Find where the given text appears and provide that cell's center as (X, Y) coordinate. 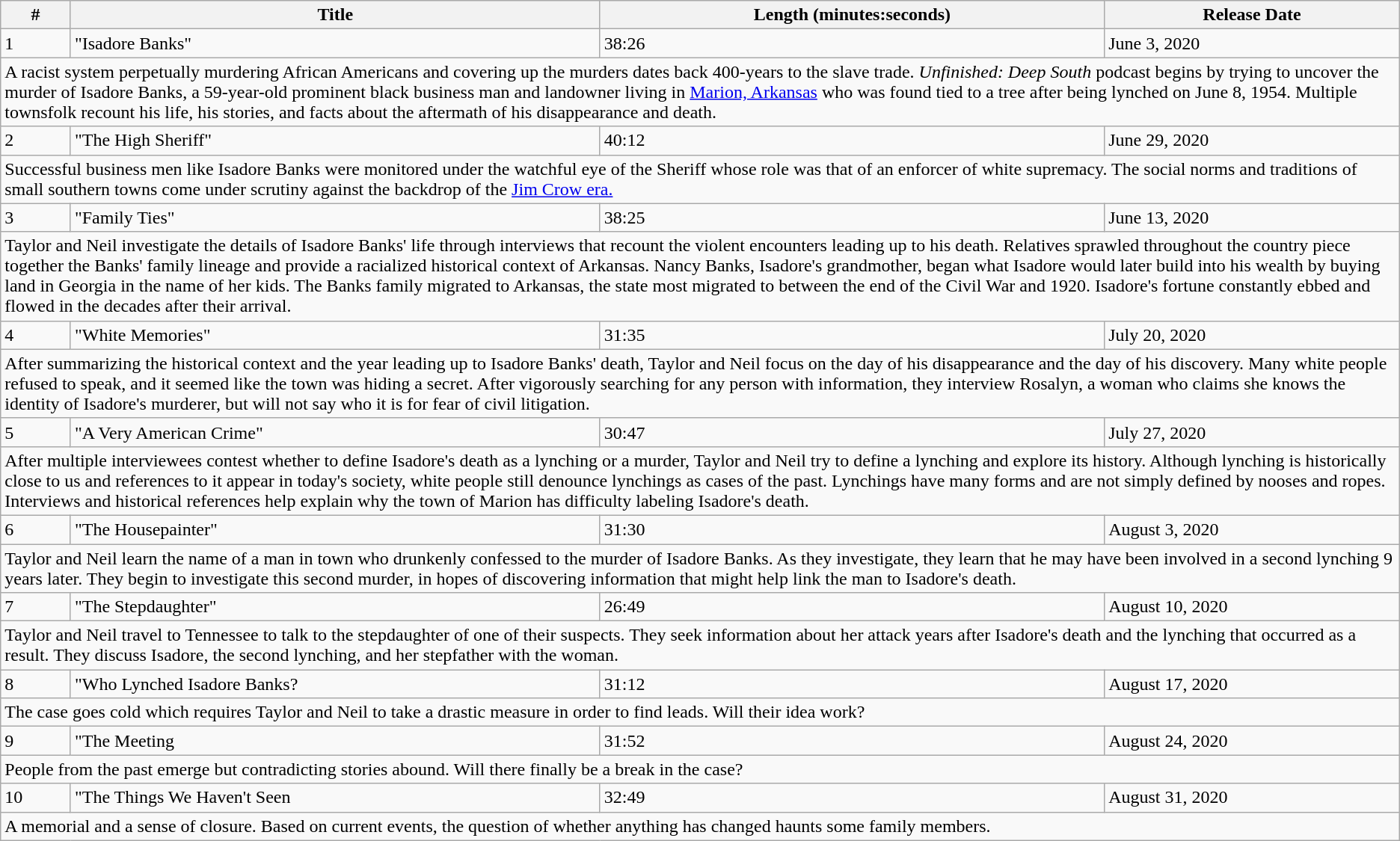
Release Date (1252, 15)
"The Things We Haven't Seen (335, 798)
August 10, 2020 (1252, 607)
"Family Ties" (335, 218)
31:52 (852, 741)
Title (335, 15)
8 (36, 684)
38:25 (852, 218)
August 3, 2020 (1252, 529)
31:12 (852, 684)
June 29, 2020 (1252, 141)
June 3, 2020 (1252, 43)
10 (36, 798)
38:26 (852, 43)
"Isadore Banks" (335, 43)
31:35 (852, 335)
July 27, 2020 (1252, 432)
7 (36, 607)
40:12 (852, 141)
"Who Lynched Isadore Banks? (335, 684)
31:30 (852, 529)
"The Housepainter" (335, 529)
32:49 (852, 798)
9 (36, 741)
5 (36, 432)
6 (36, 529)
4 (36, 335)
A memorial and a sense of closure. Based on current events, the question of whether anything has changed haunts some family members. (700, 826)
"The Meeting (335, 741)
"The High Sheriff" (335, 141)
"White Memories" (335, 335)
26:49 (852, 607)
Length (minutes:seconds) (852, 15)
2 (36, 141)
June 13, 2020 (1252, 218)
# (36, 15)
"A Very American Crime" (335, 432)
1 (36, 43)
30:47 (852, 432)
August 31, 2020 (1252, 798)
People from the past emerge but contradicting stories abound. Will there finally be a break in the case? (700, 769)
The case goes cold which requires Taylor and Neil to take a drastic measure in order to find leads. Will their idea work? (700, 712)
August 17, 2020 (1252, 684)
July 20, 2020 (1252, 335)
3 (36, 218)
August 24, 2020 (1252, 741)
"The Stepdaughter" (335, 607)
